Output the (x, y) coordinate of the center of the cell containing the given text.  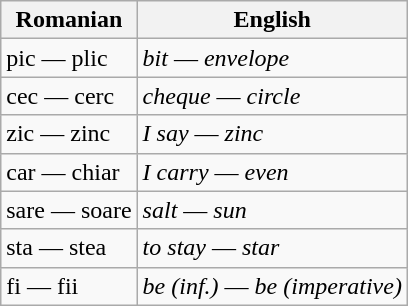
car — chiar (69, 172)
salt — sun (272, 210)
sare — soare (69, 210)
I carry — even (272, 172)
I say — zinc (272, 134)
fi — fii (69, 286)
English (272, 20)
bit — envelope (272, 58)
sta — stea (69, 248)
cheque — circle (272, 96)
zic — zinc (69, 134)
cec — cerc (69, 96)
pic — plic (69, 58)
be (inf.) — be (imperative) (272, 286)
Romanian (69, 20)
to stay — star (272, 248)
